Capture the cell that displays the provided text and extract its (X, Y) central coordinate. 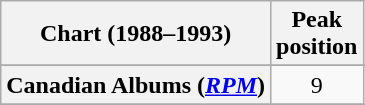
9 (317, 85)
Peakposition (317, 34)
Chart (1988–1993) (136, 34)
Canadian Albums (RPM) (136, 85)
